Locate the cell with the specified text and output its (X, Y) center coordinate. 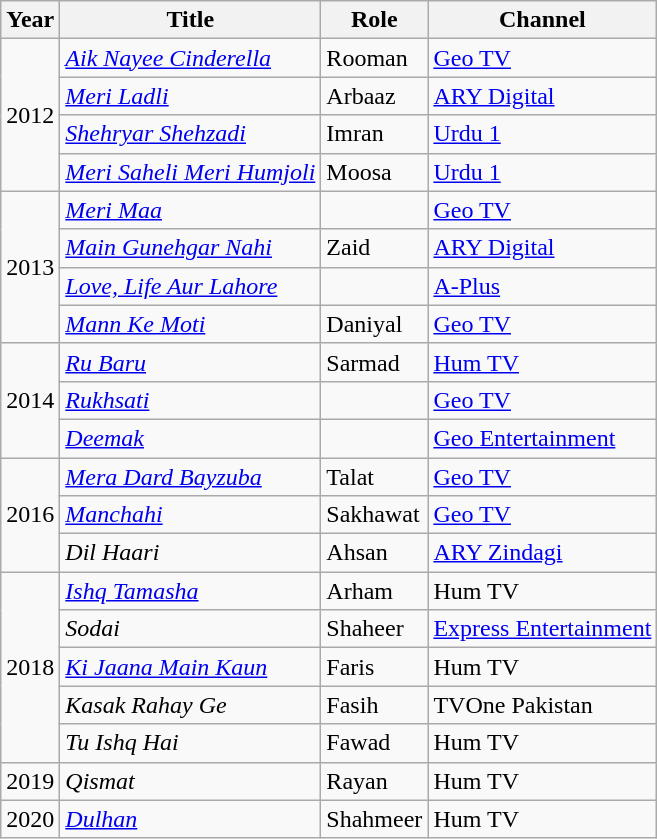
Zaid (374, 248)
TVOne Pakistan (542, 705)
Talat (374, 477)
Sakhawat (374, 515)
Fawad (374, 743)
Rooman (374, 58)
Rukhsati (190, 400)
Ahsan (374, 553)
Kasak Rahay Ge (190, 705)
Imran (374, 134)
Arbaaz (374, 96)
2012 (30, 115)
2020 (30, 819)
Dil Haari (190, 553)
Ru Baru (190, 362)
Express Entertainment (542, 629)
Arham (374, 591)
Manchahi (190, 515)
Meri Saheli Meri Humjoli (190, 172)
Year (30, 20)
Shehryar Shehzadi (190, 134)
2016 (30, 515)
Ki Jaana Main Kaun (190, 667)
Role (374, 20)
Qismat (190, 781)
Fasih (374, 705)
Shaheer (374, 629)
Meri Maa (190, 210)
Ishq Tamasha (190, 591)
Rayan (374, 781)
Aik Nayee Cinderella (190, 58)
2013 (30, 267)
Sarmad (374, 362)
Title (190, 20)
Sodai (190, 629)
ARY Zindagi (542, 553)
Daniyal (374, 324)
Channel (542, 20)
2019 (30, 781)
A-Plus (542, 286)
Deemak (190, 438)
Mera Dard Bayzuba (190, 477)
Tu Ishq Hai (190, 743)
Moosa (374, 172)
Meri Ladli (190, 96)
Main Gunehgar Nahi (190, 248)
Love, Life Aur Lahore (190, 286)
Faris (374, 667)
Geo Entertainment (542, 438)
Dulhan (190, 819)
2014 (30, 400)
2018 (30, 667)
Shahmeer (374, 819)
Mann Ke Moti (190, 324)
